Scan for the cell matching the given text and deliver its [x, y] coordinate at center. 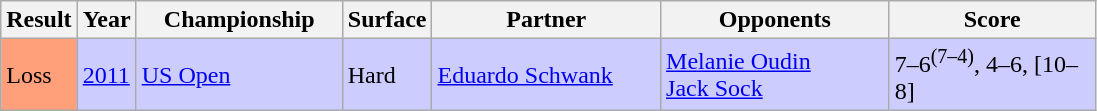
Opponents [776, 20]
7–6(7–4), 4–6, [10–8] [992, 75]
Hard [387, 75]
Score [992, 20]
Melanie Oudin Jack Sock [776, 75]
2011 [106, 75]
Partner [546, 20]
US Open [239, 75]
Surface [387, 20]
Year [106, 20]
Result [39, 20]
Championship [239, 20]
Eduardo Schwank [546, 75]
Loss [39, 75]
